Output the [x, y] coordinate of the center of the cell containing the given text.  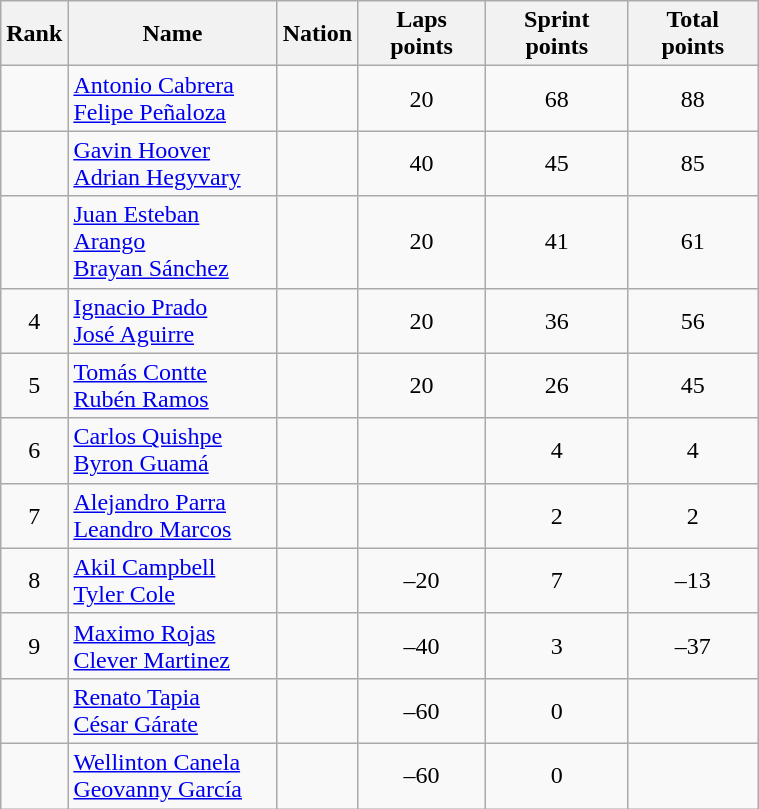
8 [34, 580]
26 [557, 386]
Maximo RojasClever Martinez [172, 646]
Name [172, 34]
Total points [693, 34]
–20 [422, 580]
Akil CampbellTyler Cole [172, 580]
Juan Esteban ArangoBrayan Sánchez [172, 242]
Renato TapiaCésar Gárate [172, 710]
–40 [422, 646]
88 [693, 98]
3 [557, 646]
Rank [34, 34]
61 [693, 242]
Alejandro ParraLeandro Marcos [172, 516]
85 [693, 164]
Wellinton CanelaGeovanny García [172, 776]
Nation [317, 34]
Sprint points [557, 34]
68 [557, 98]
Tomás ContteRubén Ramos [172, 386]
40 [422, 164]
41 [557, 242]
Laps points [422, 34]
–37 [693, 646]
36 [557, 320]
Ignacio PradoJosé Aguirre [172, 320]
9 [34, 646]
Carlos QuishpeByron Guamá [172, 450]
Gavin HooverAdrian Hegyvary [172, 164]
5 [34, 386]
6 [34, 450]
56 [693, 320]
Antonio CabreraFelipe Peñaloza [172, 98]
–13 [693, 580]
